Determine the [X, Y] coordinate at the center of the cell enclosing the given text.  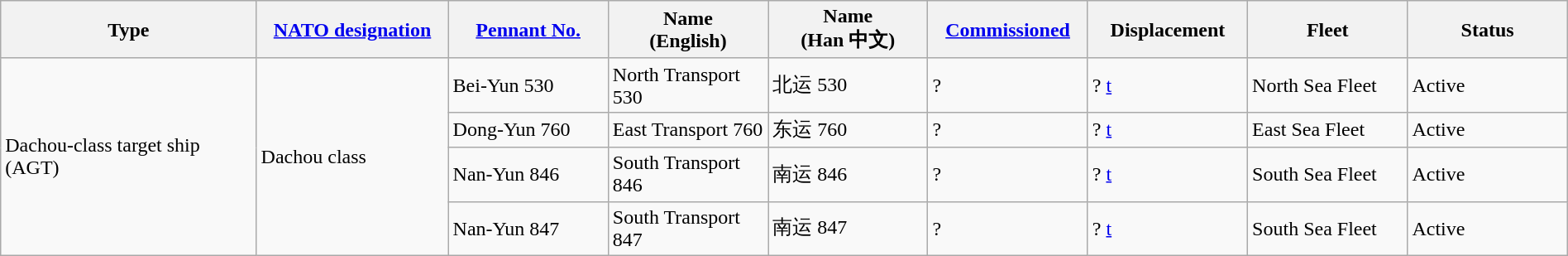
Bei-Yun 530 [528, 85]
东运 760 [849, 129]
Name(Han 中文) [849, 30]
South Transport 846 [688, 174]
Commissioned [1007, 30]
北运 530 [849, 85]
南运 847 [849, 229]
Type [129, 30]
East Sea Fleet [1328, 129]
South Transport 847 [688, 229]
Displacement [1168, 30]
Nan-Yun 846 [528, 174]
Dachou class [352, 157]
NATO designation [352, 30]
Dachou-class target ship (AGT) [129, 157]
南运 846 [849, 174]
North Sea Fleet [1328, 85]
Dong-Yun 760 [528, 129]
North Transport 530 [688, 85]
Pennant No. [528, 30]
Status [1487, 30]
Name(English) [688, 30]
Fleet [1328, 30]
Nan-Yun 847 [528, 229]
East Transport 760 [688, 129]
